For the text-containing cell, return its midpoint in (X, Y) coordinate format. 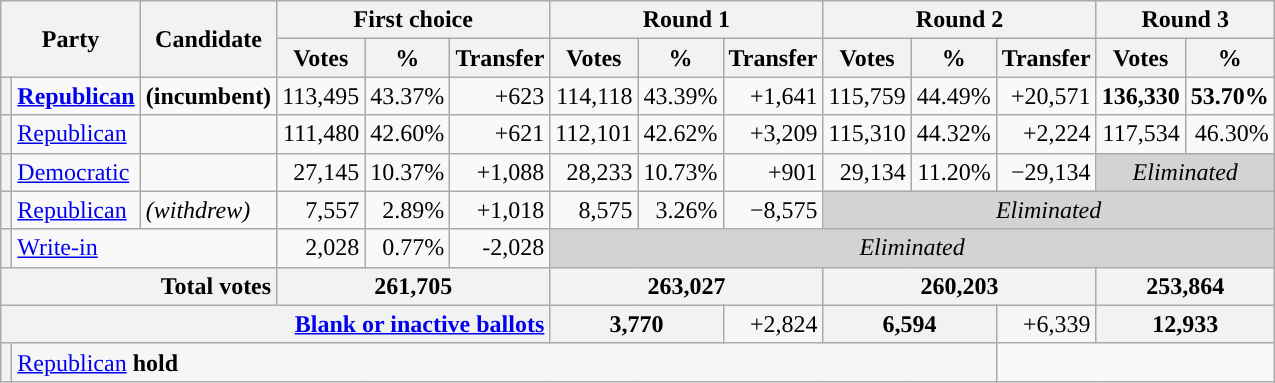
53.70% (1230, 96)
253,864 (1185, 286)
263,027 (686, 286)
10.73% (680, 172)
3,770 (636, 324)
46.30% (1230, 134)
+2,824 (773, 324)
113,495 (321, 96)
27,145 (321, 172)
+20,571 (1046, 96)
44.32% (954, 134)
Blank or inactive ballots (276, 324)
261,705 (414, 286)
29,134 (867, 172)
-2,028 (500, 248)
+623 (500, 96)
28,233 (594, 172)
Total votes (139, 286)
12,933 (1185, 324)
(incumbent) (208, 96)
+901 (773, 172)
Round 3 (1185, 20)
136,330 (1140, 96)
10.37% (408, 172)
Party (71, 39)
+3,209 (773, 134)
42.62% (680, 134)
115,759 (867, 96)
2.89% (408, 210)
0.77% (408, 248)
+1,088 (500, 172)
43.39% (680, 96)
First choice (414, 20)
−29,134 (1046, 172)
Republican hold (504, 362)
6,594 (910, 324)
2,028 (321, 248)
Write-in (144, 248)
42.60% (408, 134)
114,118 (594, 96)
+6,339 (1046, 324)
3.26% (680, 210)
Round 1 (686, 20)
Round 2 (960, 20)
44.49% (954, 96)
8,575 (594, 210)
+1,018 (500, 210)
43.37% (408, 96)
(withdrew) (208, 210)
Candidate (208, 39)
+1,641 (773, 96)
+2,224 (1046, 134)
260,203 (960, 286)
−8,575 (773, 210)
+621 (500, 134)
Democratic (76, 172)
7,557 (321, 210)
11.20% (954, 172)
117,534 (1140, 134)
112,101 (594, 134)
115,310 (867, 134)
111,480 (321, 134)
